Return [X, Y] of the center of cell containing provided text 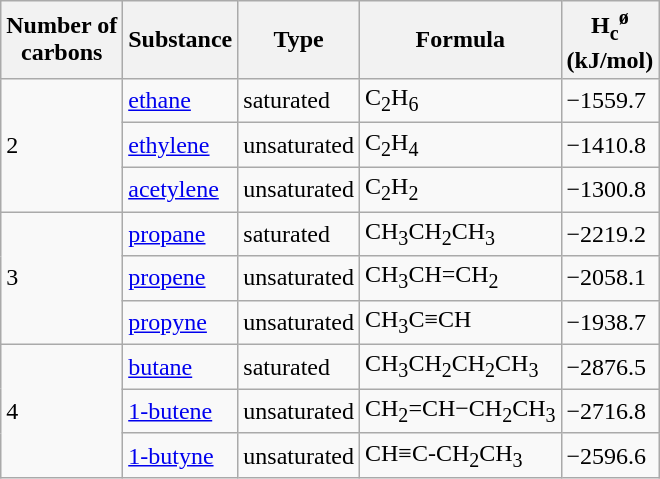
Formula [460, 40]
−1938.7 [610, 322]
CH3CH=CH2 [460, 278]
CH3C≡CH [460, 322]
1-butene [180, 411]
−1559.7 [610, 101]
ethylene [180, 145]
C2H4 [460, 145]
4 [62, 412]
propene [180, 278]
CH3CH2CH3 [460, 234]
−2716.8 [610, 411]
ethane [180, 101]
−1410.8 [610, 145]
−1300.8 [610, 189]
propane [180, 234]
−2058.1 [610, 278]
3 [62, 278]
Hcø(kJ/mol) [610, 40]
−2219.2 [610, 234]
CH≡C-CH2CH3 [460, 455]
C2H6 [460, 101]
butane [180, 367]
Substance [180, 40]
−2596.6 [610, 455]
Type [299, 40]
acetylene [180, 189]
CH3CH2CH2CH3 [460, 367]
propyne [180, 322]
1-butyne [180, 455]
Number ofcarbons [62, 40]
−2876.5 [610, 367]
C2H2 [460, 189]
CH2=CH−CH2CH3 [460, 411]
2 [62, 146]
